Identify which cell holds the provided text, then report its (X, Y) central coordinate. 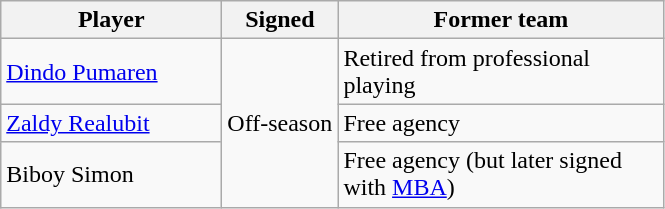
Dindo Pumaren (112, 72)
Zaldy Realubit (112, 123)
Former team (501, 20)
Retired from professional playing (501, 72)
Biboy Simon (112, 174)
Player (112, 20)
Free agency (but later signed with MBA) (501, 174)
Free agency (501, 123)
Signed (280, 20)
Off-season (280, 123)
